Find where the given text appears and provide that cell's center as [x, y] coordinate. 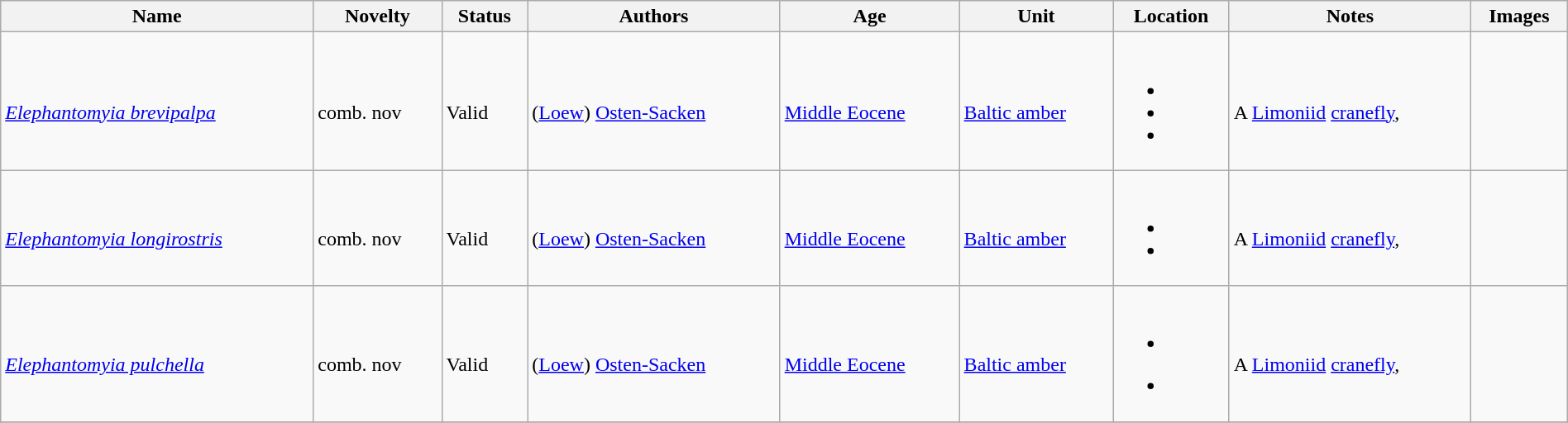
Authors [653, 17]
Notes [1350, 17]
Novelty [377, 17]
Elephantomyia pulchella [157, 354]
Name [157, 17]
Status [485, 17]
Elephantomyia brevipalpa [157, 101]
Unit [1036, 17]
Location [1171, 17]
Images [1520, 17]
Elephantomyia longirostris [157, 228]
Age [870, 17]
